Scan for the cell matching the given text and deliver its [x, y] coordinate at center. 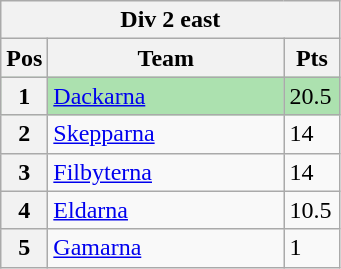
Div 2 east [170, 20]
5 [24, 248]
Filbyterna [166, 172]
Gamarna [166, 248]
4 [24, 210]
Team [166, 58]
20.5 [312, 96]
2 [24, 134]
Eldarna [166, 210]
10.5 [312, 210]
Pos [24, 58]
Skepparna [166, 134]
3 [24, 172]
Dackarna [166, 96]
Pts [312, 58]
